Determine the [X, Y] coordinate at the center of the cell enclosing the given text.  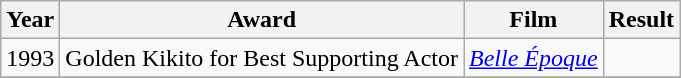
Belle Époque [534, 58]
Year [30, 20]
Award [262, 20]
Golden Kikito for Best Supporting Actor [262, 58]
1993 [30, 58]
Result [641, 20]
Film [534, 20]
